Detect which cell encompasses the target text, then output its (x, y) center coordinate. 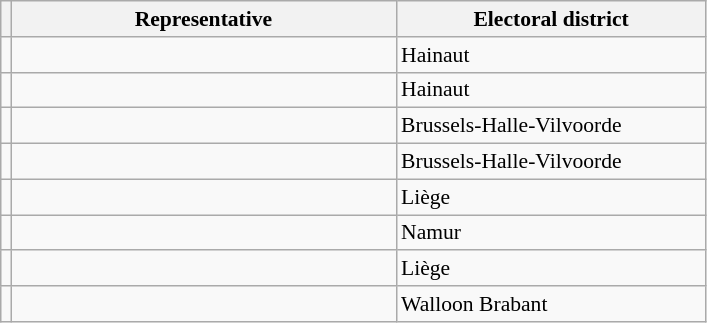
Walloon Brabant (551, 304)
Electoral district (551, 19)
Representative (204, 19)
Namur (551, 233)
